Output the [X, Y] coordinate of the center of the cell containing the given text.  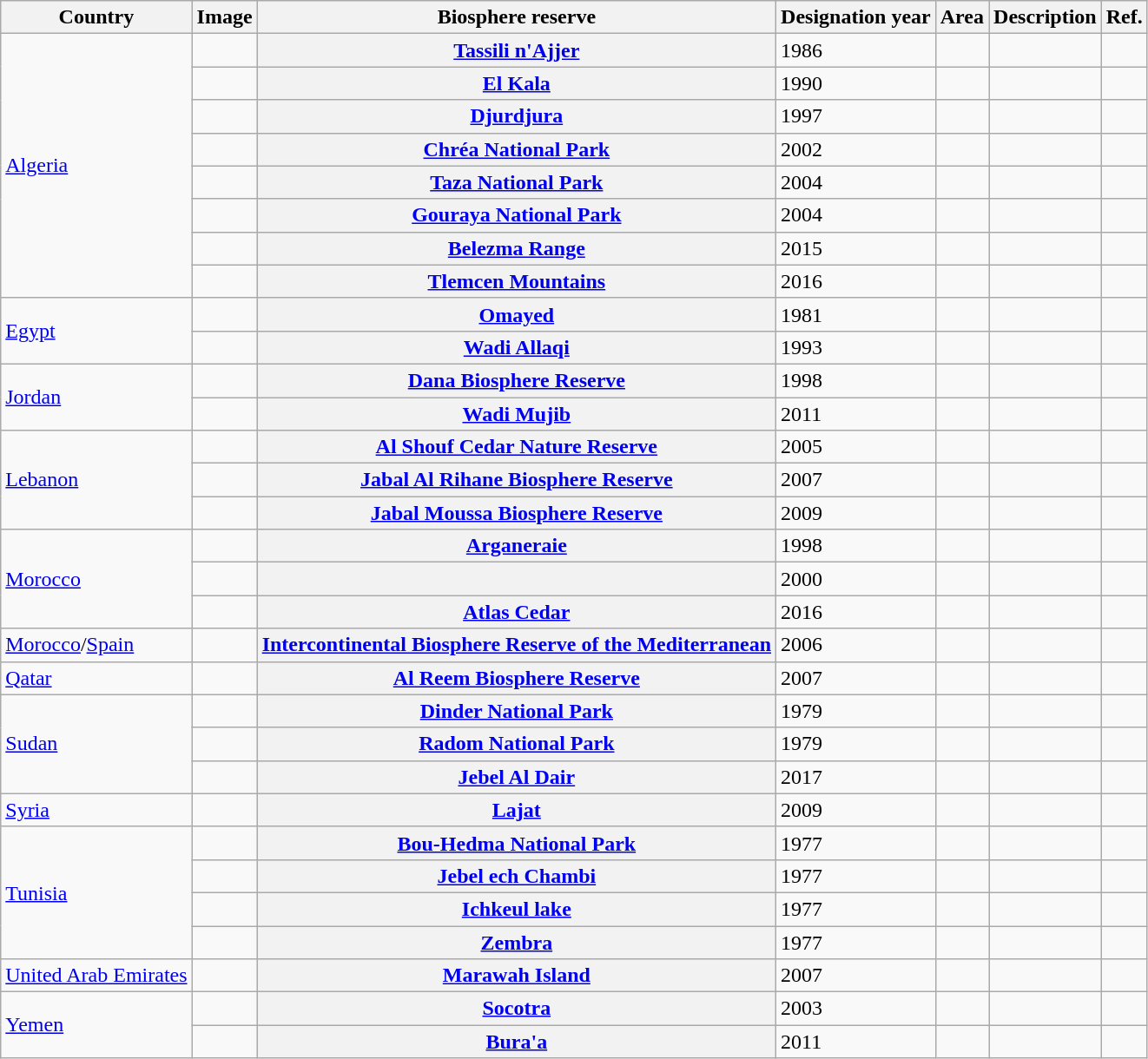
Dana Biosphere Reserve [516, 380]
Algeria [96, 166]
1990 [856, 83]
Intercontinental Biosphere Reserve of the Mediterranean [516, 645]
Yemen [96, 1025]
2017 [856, 777]
Wadi Mujib [516, 414]
Marawah Island [516, 976]
Ref. [1124, 17]
Egypt [96, 331]
Belezma Range [516, 248]
Zembra [516, 942]
Tassili n'Ajjer [516, 50]
Jordan [96, 397]
El Kala [516, 83]
Area [962, 17]
Bou-Hedma National Park [516, 843]
Morocco/Spain [96, 645]
Atlas Cedar [516, 612]
Radom National Park [516, 744]
Image [224, 17]
Dinder National Park [516, 711]
Bura'a [516, 1042]
1981 [856, 314]
Al Shouf Cedar Nature Reserve [516, 447]
Country [96, 17]
Lebanon [96, 480]
2002 [856, 149]
Arganeraie [516, 546]
2015 [856, 248]
2005 [856, 447]
Jabal Al Rihane Biosphere Reserve [516, 480]
1986 [856, 50]
Sudan [96, 744]
Syria [96, 810]
2000 [856, 579]
Jebel ech Chambi [516, 876]
Morocco [96, 579]
Biosphere reserve [516, 17]
Jabal Moussa Biosphere Reserve [516, 513]
2006 [856, 645]
United Arab Emirates [96, 976]
Chréa National Park [516, 149]
Taza National Park [516, 182]
Lajat [516, 810]
Jebel Al Dair [516, 777]
Description [1046, 17]
Wadi Allaqi [516, 347]
Gouraya National Park [516, 215]
Djurdjura [516, 116]
1997 [856, 116]
Tunisia [96, 892]
Qatar [96, 678]
Ichkeul lake [516, 909]
Al Reem Biosphere Reserve [516, 678]
1993 [856, 347]
Socotra [516, 1009]
Tlemcen Mountains [516, 281]
2003 [856, 1009]
Designation year [856, 17]
Omayed [516, 314]
